Find where the given text appears and provide that cell's center as (X, Y) coordinate. 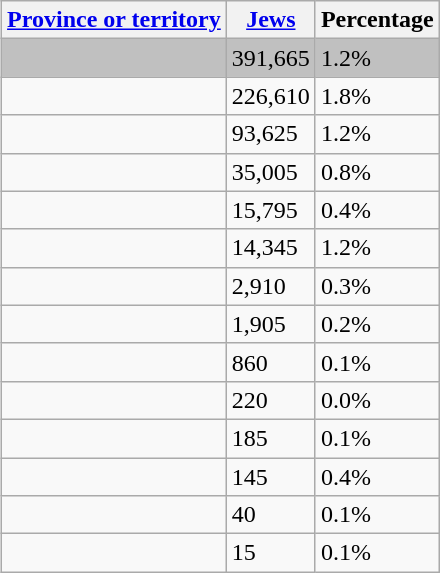
860 (270, 362)
220 (270, 400)
0.2% (377, 324)
1,905 (270, 324)
0.3% (377, 286)
2,910 (270, 286)
15 (270, 553)
0.8% (377, 172)
15,795 (270, 210)
391,665 (270, 58)
14,345 (270, 248)
Jews (270, 20)
226,610 (270, 96)
1.8% (377, 96)
Percentage (377, 20)
35,005 (270, 172)
Province or territory (114, 20)
145 (270, 477)
40 (270, 515)
93,625 (270, 134)
185 (270, 438)
0.0% (377, 400)
